Extract the [x, y] coordinate from the center of the cell holding the provided text.  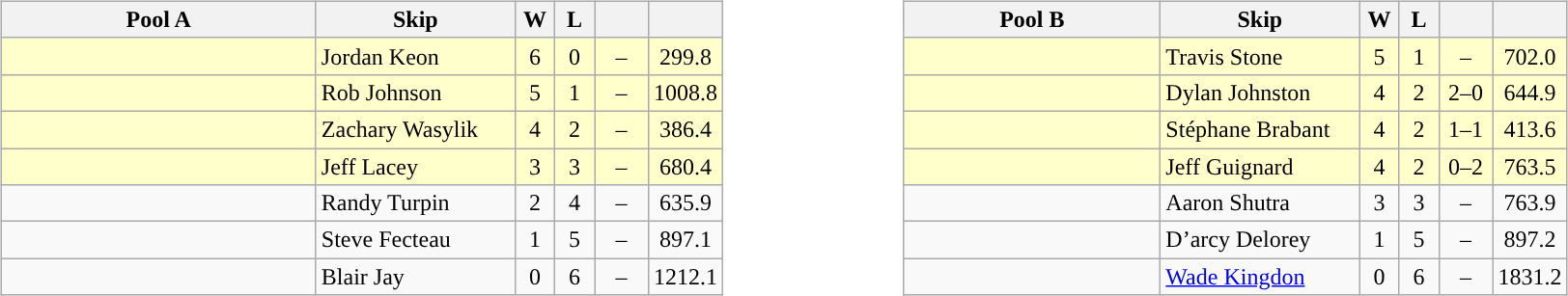
0–2 [1466, 167]
Jeff Guignard [1260, 167]
386.4 [686, 129]
D’arcy Delorey [1260, 240]
Jordan Keon [415, 56]
Jeff Lacey [415, 167]
Rob Johnson [415, 93]
Travis Stone [1260, 56]
644.9 [1529, 93]
Pool B [1032, 19]
Dylan Johnston [1260, 93]
1212.1 [686, 277]
763.9 [1529, 203]
Stéphane Brabant [1260, 129]
635.9 [686, 203]
Pool A [158, 19]
Steve Fecteau [415, 240]
897.2 [1529, 240]
Randy Turpin [415, 203]
299.8 [686, 56]
413.6 [1529, 129]
Wade Kingdon [1260, 277]
680.4 [686, 167]
1831.2 [1529, 277]
Blair Jay [415, 277]
2–0 [1466, 93]
Zachary Wasylik [415, 129]
1008.8 [686, 93]
1–1 [1466, 129]
763.5 [1529, 167]
Aaron Shutra [1260, 203]
897.1 [686, 240]
702.0 [1529, 56]
